Determine the (X, Y) coordinate at the center of the cell enclosing the given text.  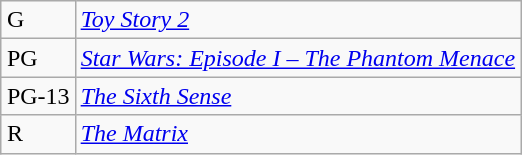
PG-13 (38, 96)
The Matrix (298, 134)
Star Wars: Episode I – The Phantom Menace (298, 58)
The Sixth Sense (298, 96)
G (38, 20)
R (38, 134)
PG (38, 58)
Toy Story 2 (298, 20)
